Detect which cell encompasses the target text, then output its [X, Y] center coordinate. 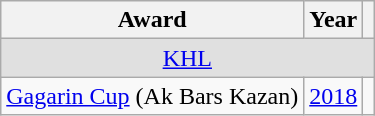
2018 [334, 96]
Year [334, 20]
Gagarin Cup (Ak Bars Kazan) [152, 96]
Award [152, 20]
KHL [188, 58]
